Locate the cell with the specified text and output its [x, y] center coordinate. 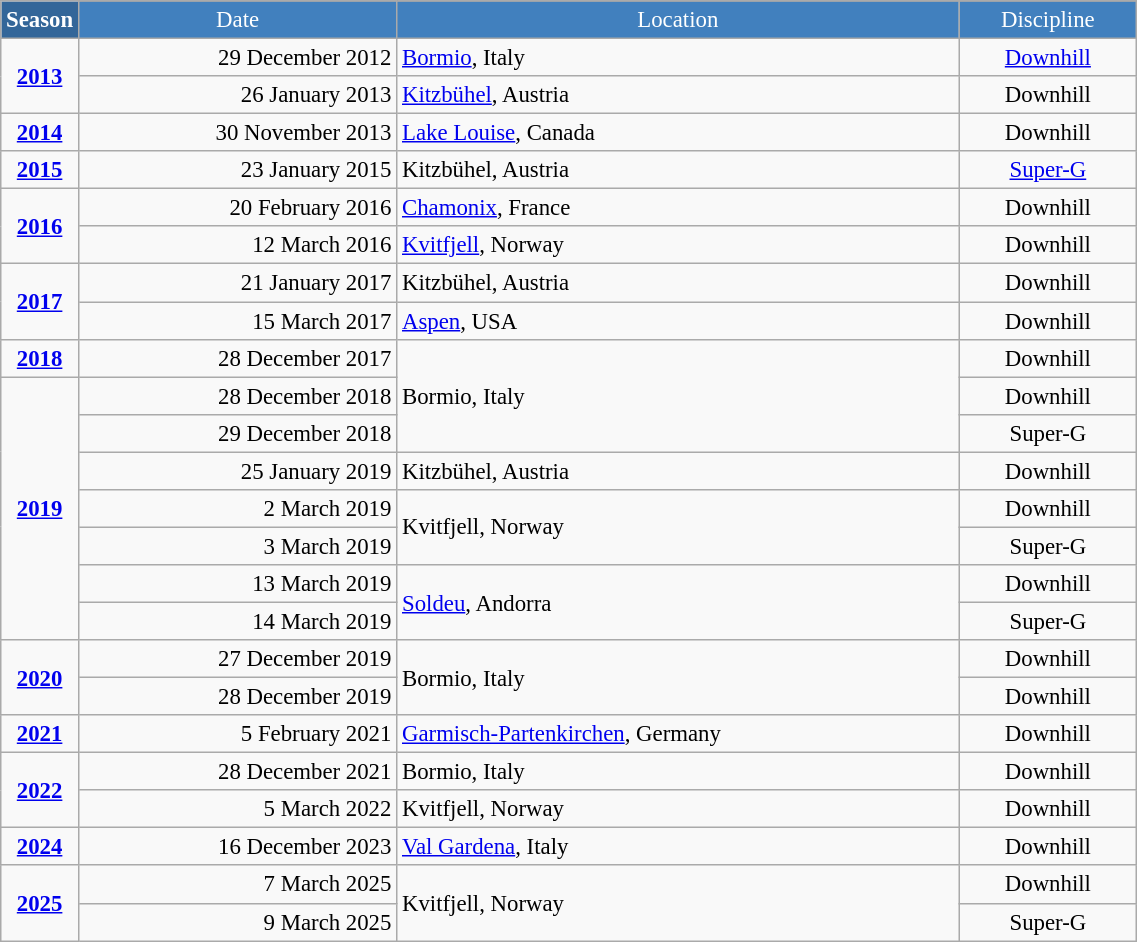
2019 [40, 508]
Soldeu, Andorra [678, 602]
2014 [40, 133]
21 January 2017 [237, 283]
28 December 2021 [237, 772]
Aspen, USA [678, 321]
29 December 2012 [237, 58]
Garmisch-Partenkirchen, Germany [678, 734]
7 March 2025 [237, 885]
Lake Louise, Canada [678, 133]
Location [678, 20]
5 February 2021 [237, 734]
27 December 2019 [237, 659]
2 March 2019 [237, 509]
14 March 2019 [237, 621]
29 December 2018 [237, 433]
Val Gardena, Italy [678, 847]
9 March 2025 [237, 922]
2017 [40, 302]
2022 [40, 790]
2018 [40, 358]
30 November 2013 [237, 133]
28 December 2018 [237, 396]
3 March 2019 [237, 546]
12 March 2016 [237, 245]
15 March 2017 [237, 321]
13 March 2019 [237, 584]
2025 [40, 904]
2021 [40, 734]
2015 [40, 170]
28 December 2017 [237, 358]
2016 [40, 226]
20 February 2016 [237, 208]
23 January 2015 [237, 170]
26 January 2013 [237, 95]
28 December 2019 [237, 697]
5 March 2022 [237, 809]
Season [40, 20]
2024 [40, 847]
Date [237, 20]
2013 [40, 76]
Discipline [1048, 20]
Chamonix, France [678, 208]
2020 [40, 678]
25 January 2019 [237, 471]
16 December 2023 [237, 847]
